Find where the given text appears and provide that cell's center as (x, y) coordinate. 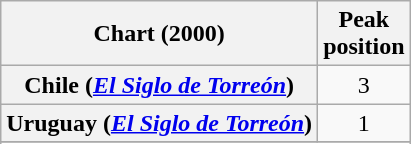
Peakposition (364, 34)
3 (364, 85)
Chart (2000) (160, 34)
Uruguay (El Siglo de Torreón) (160, 123)
1 (364, 123)
Chile (El Siglo de Torreón) (160, 85)
